Provide the (X, Y) coordinate of the cell's center where the given text is located.  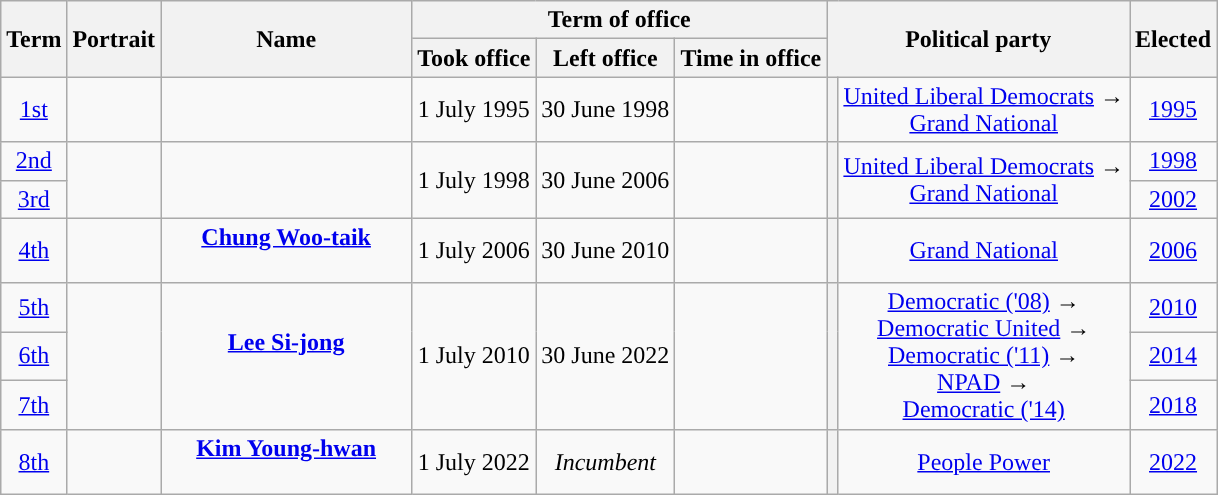
30 June 2006 (606, 180)
Left office (606, 58)
2022 (1174, 462)
1 July 2022 (474, 462)
Kim Young-hwan (286, 462)
7th (34, 404)
3rd (34, 199)
Democratic ('08) →Democratic United →Democratic ('11) →NPAD →Democratic ('14) (984, 356)
2014 (1174, 356)
Portrait (114, 39)
30 June 1998 (606, 110)
Political party (978, 39)
2nd (34, 161)
5th (34, 308)
Took office (474, 58)
1995 (1174, 110)
2010 (1174, 308)
1 July 2006 (474, 250)
Time in office (751, 58)
1 July 1998 (474, 180)
2002 (1174, 199)
8th (34, 462)
1998 (1174, 161)
1 July 2010 (474, 356)
30 June 2010 (606, 250)
1 July 1995 (474, 110)
People Power (984, 462)
Term of office (620, 20)
30 June 2022 (606, 356)
Grand National (984, 250)
2018 (1174, 404)
6th (34, 356)
1st (34, 110)
Lee Si-jong (286, 356)
Chung Woo-taik (286, 250)
Name (286, 39)
4th (34, 250)
2006 (1174, 250)
Elected (1174, 39)
Incumbent (606, 462)
Term (34, 39)
